Search for the cell housing the specified text and yield its [x, y] center coordinate. 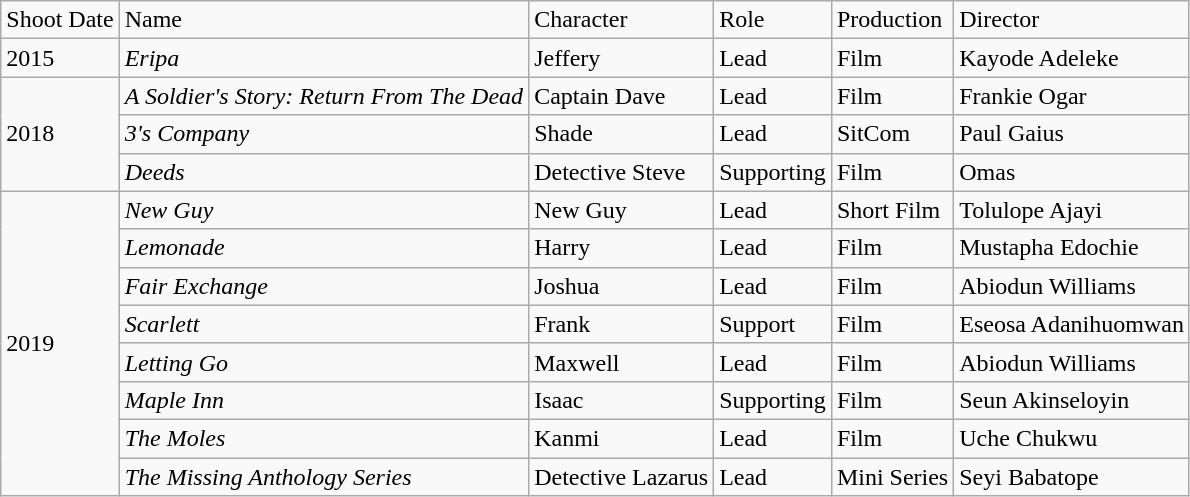
Kayode Adeleke [1072, 58]
Frankie Ogar [1072, 96]
Lemonade [324, 248]
Captain Dave [622, 96]
Mini Series [892, 477]
Mustapha Edochie [1072, 248]
Joshua [622, 286]
2018 [60, 134]
Isaac [622, 400]
Fair Exchange [324, 286]
Name [324, 20]
Support [773, 324]
Shoot Date [60, 20]
Shade [622, 134]
Seyi Babatope [1072, 477]
Production [892, 20]
Harry [622, 248]
Paul Gaius [1072, 134]
Maxwell [622, 362]
The Moles [324, 438]
3's Company [324, 134]
Director [1072, 20]
The Missing Anthology Series [324, 477]
Short Film [892, 210]
Maple Inn [324, 400]
Detective Lazarus [622, 477]
Letting Go [324, 362]
Eseosa Adanihuomwan [1072, 324]
2019 [60, 343]
Detective Steve [622, 172]
Eripa [324, 58]
A Soldier's Story: Return From The Dead [324, 96]
Character [622, 20]
Deeds [324, 172]
Omas [1072, 172]
Scarlett [324, 324]
Role [773, 20]
2015 [60, 58]
Tolulope Ajayi [1072, 210]
Jeffery [622, 58]
SitCom [892, 134]
Kanmi [622, 438]
Uche Chukwu [1072, 438]
Frank [622, 324]
Seun Akinseloyin [1072, 400]
